Identify which cell holds the provided text, then report its [x, y] central coordinate. 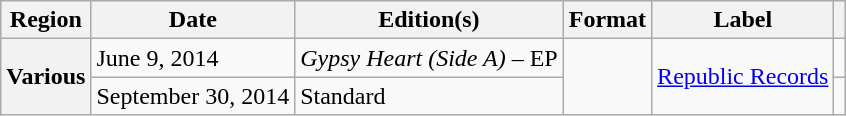
Date [193, 20]
Format [607, 20]
Standard [430, 96]
June 9, 2014 [193, 58]
Label [743, 20]
September 30, 2014 [193, 96]
Edition(s) [430, 20]
Republic Records [743, 77]
Various [46, 77]
Region [46, 20]
Gypsy Heart (Side A) – EP [430, 58]
